Return (X, Y) of the center of cell containing provided text 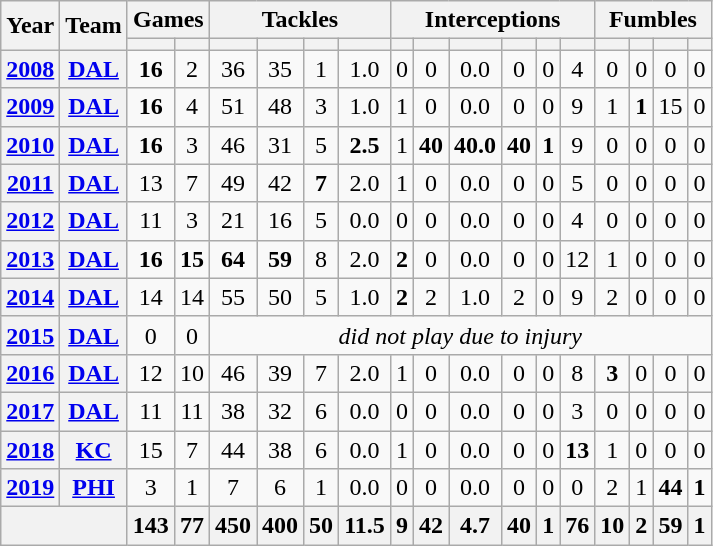
2011 (30, 183)
Fumbles (653, 20)
143 (150, 526)
Year (30, 26)
2018 (30, 449)
2015 (30, 335)
2008 (30, 69)
21 (232, 221)
76 (578, 526)
2019 (30, 488)
32 (280, 411)
400 (280, 526)
40.0 (476, 145)
Team (94, 26)
2010 (30, 145)
39 (280, 373)
2.5 (365, 145)
35 (280, 69)
31 (280, 145)
49 (232, 183)
2009 (30, 107)
48 (280, 107)
4.7 (476, 526)
64 (232, 259)
2016 (30, 373)
51 (232, 107)
2012 (30, 221)
2017 (30, 411)
2014 (30, 297)
Interceptions (492, 20)
Games (168, 20)
55 (232, 297)
Tackles (300, 20)
2013 (30, 259)
did not play due to injury (460, 335)
77 (192, 526)
11.5 (365, 526)
PHI (94, 488)
KC (94, 449)
450 (232, 526)
36 (232, 69)
